Detect which cell encompasses the target text, then output its [x, y] center coordinate. 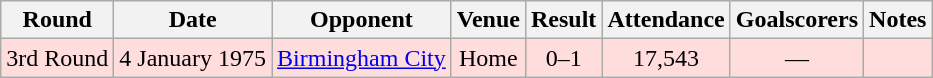
0–1 [563, 58]
Round [58, 20]
3rd Round [58, 58]
Attendance [666, 20]
Home [488, 58]
Venue [488, 20]
4 January 1975 [193, 58]
Date [193, 20]
Birmingham City [362, 58]
Notes [898, 20]
— [796, 58]
Goalscorers [796, 20]
Result [563, 20]
Opponent [362, 20]
17,543 [666, 58]
